Search for the cell housing the specified text and yield its [x, y] center coordinate. 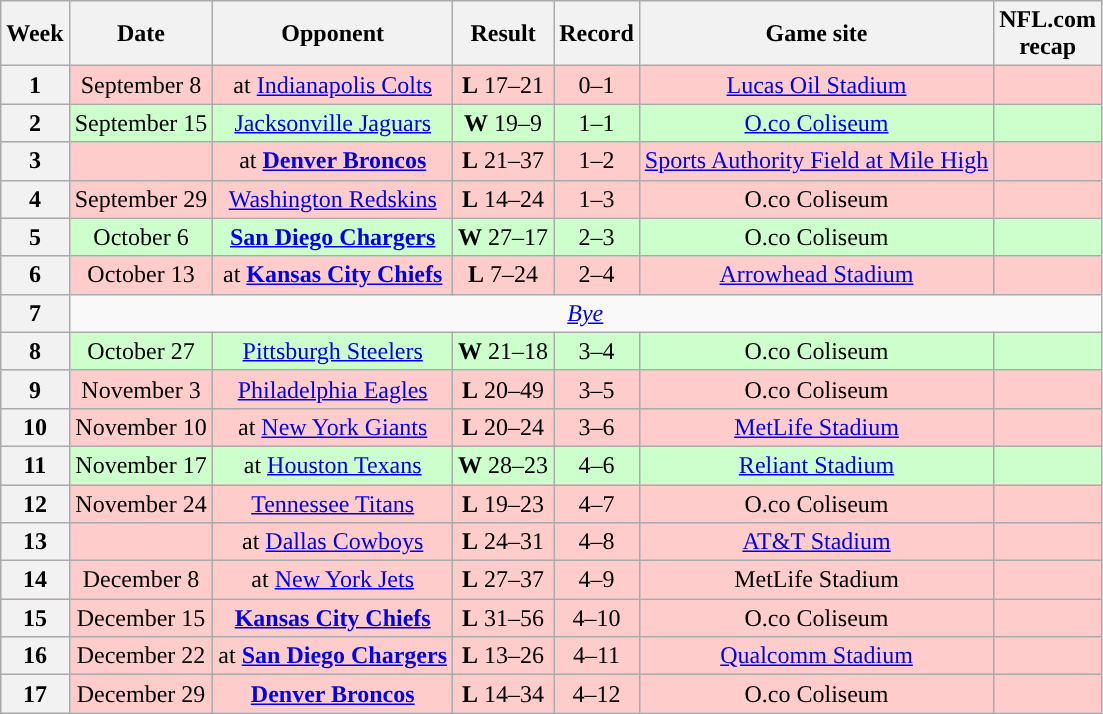
Qualcomm Stadium [816, 656]
L 31–56 [504, 618]
November 24 [141, 503]
Date [141, 34]
4–7 [597, 503]
3 [35, 161]
13 [35, 542]
October 13 [141, 275]
W 28–23 [504, 465]
L 17–21 [504, 85]
Denver Broncos [333, 694]
7 [35, 313]
Record [597, 34]
at San Diego Chargers [333, 656]
4–8 [597, 542]
3–6 [597, 427]
L 20–24 [504, 427]
5 [35, 237]
8 [35, 351]
Tennessee Titans [333, 503]
November 17 [141, 465]
Result [504, 34]
December 15 [141, 618]
October 6 [141, 237]
October 27 [141, 351]
Pittsburgh Steelers [333, 351]
3–4 [597, 351]
Reliant Stadium [816, 465]
4–6 [597, 465]
at Denver Broncos [333, 161]
December 8 [141, 580]
12 [35, 503]
at New York Giants [333, 427]
at Dallas Cowboys [333, 542]
10 [35, 427]
4–10 [597, 618]
4–12 [597, 694]
San Diego Chargers [333, 237]
Washington Redskins [333, 199]
L 14–24 [504, 199]
September 29 [141, 199]
December 29 [141, 694]
Game site [816, 34]
9 [35, 389]
Bye [585, 313]
11 [35, 465]
Kansas City Chiefs [333, 618]
NFL.comrecap [1048, 34]
L 14–34 [504, 694]
at Indianapolis Colts [333, 85]
W 19–9 [504, 123]
15 [35, 618]
1–1 [597, 123]
September 8 [141, 85]
17 [35, 694]
L 13–26 [504, 656]
September 15 [141, 123]
November 10 [141, 427]
Arrowhead Stadium [816, 275]
L 7–24 [504, 275]
L 21–37 [504, 161]
1–2 [597, 161]
L 19–23 [504, 503]
W 21–18 [504, 351]
16 [35, 656]
Lucas Oil Stadium [816, 85]
4–9 [597, 580]
6 [35, 275]
L 24–31 [504, 542]
Opponent [333, 34]
2 [35, 123]
AT&T Stadium [816, 542]
14 [35, 580]
1–3 [597, 199]
L 27–37 [504, 580]
3–5 [597, 389]
Philadelphia Eagles [333, 389]
at New York Jets [333, 580]
November 3 [141, 389]
at Houston Texans [333, 465]
L 20–49 [504, 389]
Week [35, 34]
1 [35, 85]
4–11 [597, 656]
0–1 [597, 85]
W 27–17 [504, 237]
December 22 [141, 656]
at Kansas City Chiefs [333, 275]
4 [35, 199]
2–4 [597, 275]
2–3 [597, 237]
Sports Authority Field at Mile High [816, 161]
Jacksonville Jaguars [333, 123]
